Capture the cell that displays the provided text and extract its (X, Y) central coordinate. 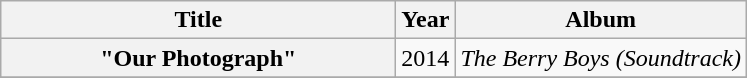
Year (426, 20)
"Our Photograph" (198, 58)
Title (198, 20)
The Berry Boys (Soundtrack) (601, 58)
Album (601, 20)
2014 (426, 58)
